Output the (x, y) coordinate of the center of the cell containing the given text.  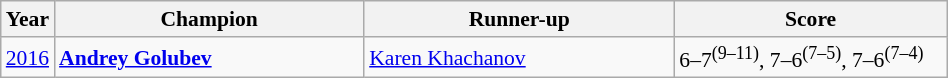
2016 (28, 58)
Champion (209, 19)
6–7(9–11), 7–6(7–5), 7–6(7–4) (810, 58)
Year (28, 19)
Score (810, 19)
Andrey Golubev (209, 58)
Karen Khachanov (519, 58)
Runner-up (519, 19)
